Determine the (x, y) coordinate at the center of the cell enclosing the given text.  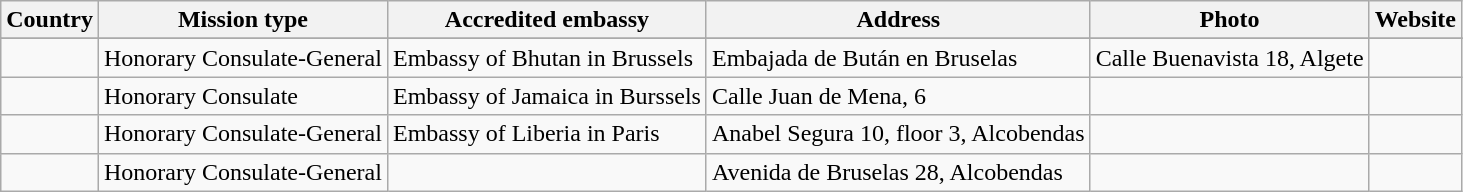
Calle Juan de Mena, 6 (898, 96)
Calle Buenavista 18, Algete (1230, 58)
Address (898, 20)
Country (50, 20)
Anabel Segura 10, floor 3, Alcobendas (898, 134)
Photo (1230, 20)
Website (1415, 20)
Mission type (242, 20)
Embassy of Bhutan in Brussels (546, 58)
Avenida de Bruselas 28, Alcobendas (898, 172)
Embassy of Liberia in Paris (546, 134)
Embajada de Bután en Bruselas (898, 58)
Embassy of Jamaica in Burssels (546, 96)
Honorary Consulate (242, 96)
Accredited embassy (546, 20)
